Search for the cell housing the specified text and yield its (X, Y) center coordinate. 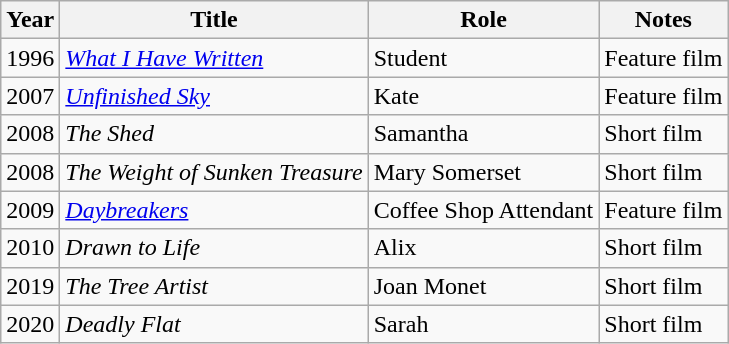
What I Have Written (214, 58)
Notes (664, 20)
The Weight of Sunken Treasure (214, 172)
Joan Monet (484, 286)
The Shed (214, 134)
2009 (30, 210)
Samantha (484, 134)
Unfinished Sky (214, 96)
1996 (30, 58)
2020 (30, 324)
Role (484, 20)
Mary Somerset (484, 172)
Kate (484, 96)
Title (214, 20)
Student (484, 58)
2010 (30, 248)
Coffee Shop Attendant (484, 210)
Alix (484, 248)
Sarah (484, 324)
2007 (30, 96)
Year (30, 20)
Daybreakers (214, 210)
Drawn to Life (214, 248)
2019 (30, 286)
The Tree Artist (214, 286)
Deadly Flat (214, 324)
